Extract the (x, y) coordinate from the center of the cell holding the provided text.  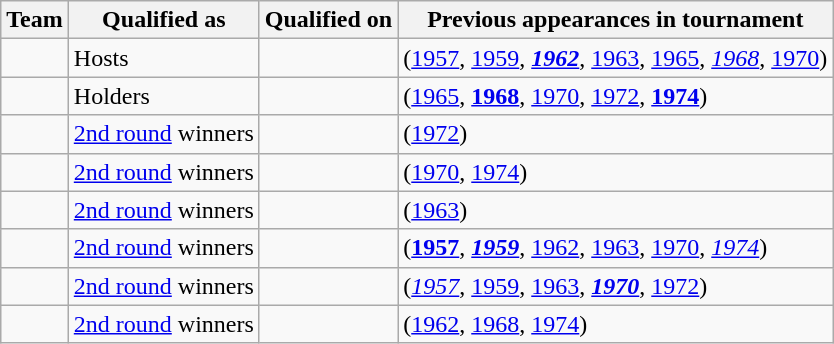
Hosts (164, 58)
(1965, 1968, 1970, 1972, 1974) (616, 96)
(1963) (616, 210)
(1970, 1974) (616, 172)
(1957, 1959, 1962, 1963, 1970, 1974) (616, 248)
Holders (164, 96)
(1962, 1968, 1974) (616, 324)
(1957, 1959, 1963, 1970, 1972) (616, 286)
Team (35, 20)
Qualified as (164, 20)
Qualified on (328, 20)
Previous appearances in tournament (616, 20)
(1972) (616, 134)
(1957, 1959, 1962, 1963, 1965, 1968, 1970) (616, 58)
